Search for the cell housing the specified text and yield its (X, Y) center coordinate. 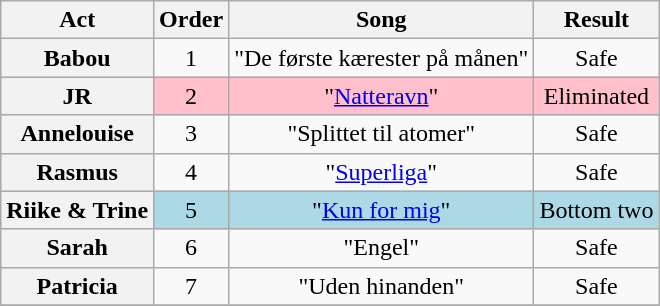
Riike & Trine (78, 210)
2 (192, 96)
Bottom two (596, 210)
"Engel" (382, 248)
Sarah (78, 248)
7 (192, 286)
Eliminated (596, 96)
"Natteravn" (382, 96)
"De første kærester på månen" (382, 58)
Result (596, 20)
"Superliga" (382, 172)
Order (192, 20)
Annelouise (78, 134)
Act (78, 20)
"Kun for mig" (382, 210)
Patricia (78, 286)
1 (192, 58)
6 (192, 248)
5 (192, 210)
4 (192, 172)
Song (382, 20)
Rasmus (78, 172)
"Splittet til atomer" (382, 134)
3 (192, 134)
"Uden hinanden" (382, 286)
JR (78, 96)
Babou (78, 58)
